Locate the cell with the specified text and output its (x, y) center coordinate. 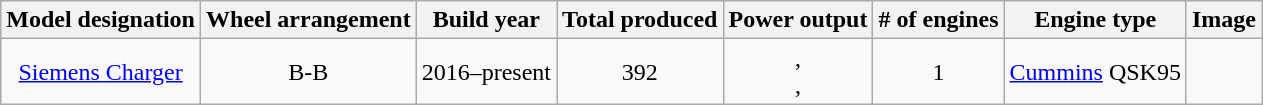
, , (798, 72)
Power output (798, 20)
Build year (486, 20)
392 (640, 72)
# of engines (938, 20)
1 (938, 72)
Cummins QSK95 (1095, 72)
Image (1224, 20)
Model designation (101, 20)
Wheel arrangement (309, 20)
2016–present (486, 72)
Total produced (640, 20)
Engine type (1095, 20)
B-B (309, 72)
Siemens Charger (101, 72)
